Return [X, Y] of the center of cell containing provided text 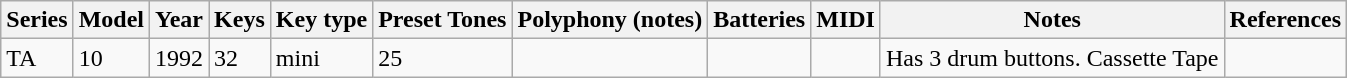
Keys [240, 20]
Model [111, 20]
MIDI [846, 20]
Series [37, 20]
Batteries [760, 20]
Year [180, 20]
25 [442, 58]
32 [240, 58]
Key type [321, 20]
Has 3 drum buttons. Cassette Tape [1052, 58]
1992 [180, 58]
Notes [1052, 20]
References [1286, 20]
10 [111, 58]
TA [37, 58]
mini [321, 58]
Polyphony (notes) [610, 20]
Preset Tones [442, 20]
